Determine the [X, Y] coordinate at the center of the cell enclosing the given text.  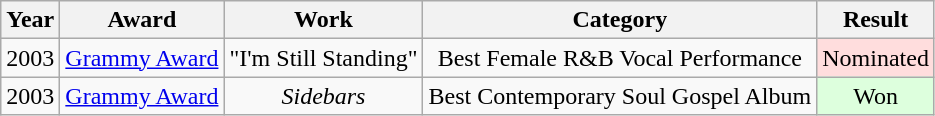
"I'm Still Standing" [324, 58]
Year [30, 20]
Sidebars [324, 96]
Work [324, 20]
Best Contemporary Soul Gospel Album [620, 96]
Nominated [876, 58]
Won [876, 96]
Category [620, 20]
Award [142, 20]
Best Female R&B Vocal Performance [620, 58]
Result [876, 20]
